Return [x, y] of the center of cell containing provided text 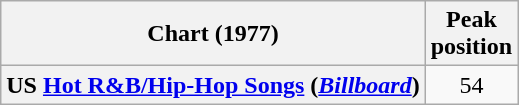
Chart (1977) [213, 34]
Peakposition [471, 34]
54 [471, 85]
US Hot R&B/Hip-Hop Songs (Billboard) [213, 85]
